Return the [x, y] coordinate for the center point of the cell that contains the specified text.  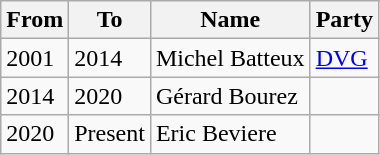
Party [344, 20]
Present [110, 134]
Eric Beviere [230, 134]
2001 [35, 58]
Michel Batteux [230, 58]
From [35, 20]
To [110, 20]
Name [230, 20]
Gérard Bourez [230, 96]
DVG [344, 58]
